For the text-containing cell, return its midpoint in [x, y] coordinate format. 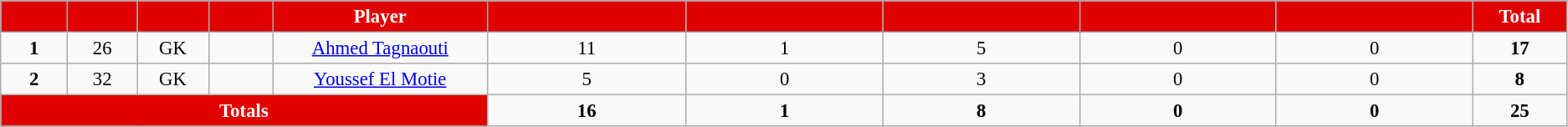
25 [1519, 111]
Totals [244, 111]
26 [102, 48]
2 [34, 79]
Youssef El Motie [380, 79]
Total [1519, 17]
17 [1519, 48]
16 [587, 111]
Ahmed Tagnaouti [380, 48]
Player [380, 17]
32 [102, 79]
3 [981, 79]
11 [587, 48]
